Return (X, Y) of the center of cell containing provided text 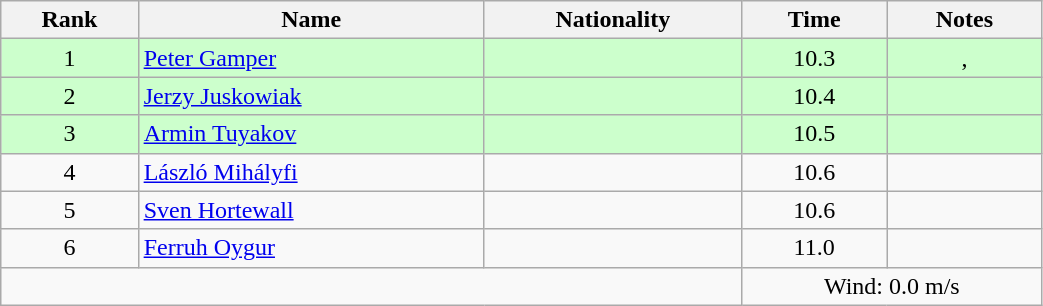
Peter Gamper (311, 58)
Name (311, 20)
, (964, 58)
1 (70, 58)
Jerzy Juskowiak (311, 96)
Armin Tuyakov (311, 134)
Nationality (612, 20)
5 (70, 210)
6 (70, 248)
3 (70, 134)
11.0 (814, 248)
László Mihályfi (311, 172)
10.5 (814, 134)
Time (814, 20)
Sven Hortewall (311, 210)
Ferruh Oygur (311, 248)
2 (70, 96)
10.3 (814, 58)
10.4 (814, 96)
Notes (964, 20)
4 (70, 172)
Wind: 0.0 m/s (892, 286)
Rank (70, 20)
